Detect which cell encompasses the target text, then output its [x, y] center coordinate. 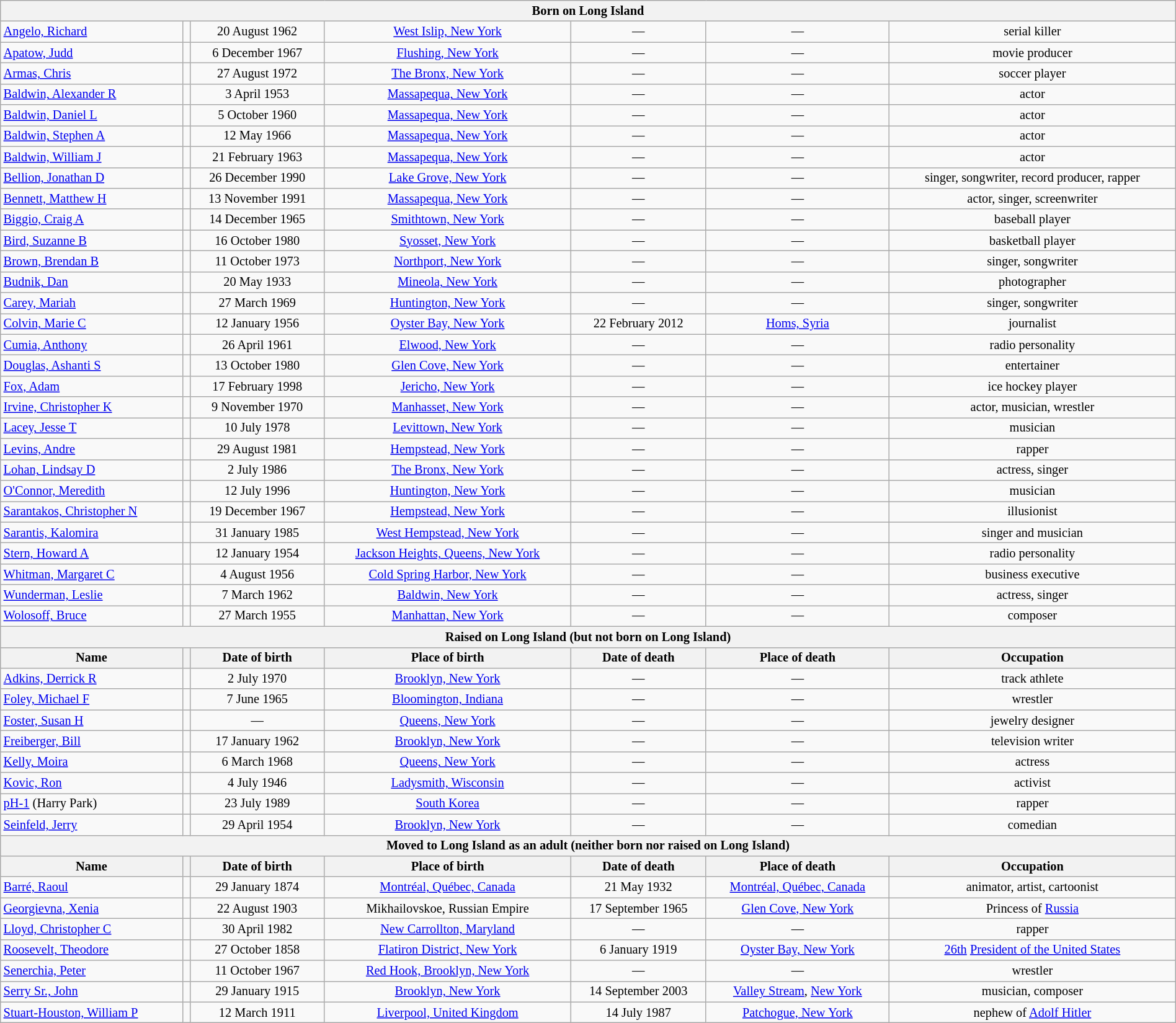
serial killer [1033, 32]
Mineola, New York [448, 282]
Bird, Suzanne B [92, 241]
Fox, Adam [92, 386]
Manhattan, New York [448, 616]
13 November 1991 [257, 198]
Lake Grove, New York [448, 178]
composer [1033, 616]
21 February 1963 [257, 157]
business executive [1033, 574]
Born on Long Island [588, 11]
19 December 1967 [257, 511]
6 March 1968 [257, 762]
Irvine, Christopher K [92, 407]
movie producer [1033, 53]
soccer player [1033, 73]
17 September 1965 [638, 908]
Lloyd, Christopher C [92, 929]
Northport, New York [448, 261]
29 August 1981 [257, 449]
Stuart-Houston, William P [92, 1012]
Jackson Heights, Queens, New York [448, 553]
6 December 1967 [257, 53]
ice hockey player [1033, 386]
West Hempstead, New York [448, 533]
Freiberger, Bill [92, 741]
Moved to Long Island as an adult (neither born nor raised on Long Island) [588, 846]
Baldwin, Daniel L [92, 115]
12 March 1911 [257, 1012]
Sarantakos, Christopher N [92, 511]
Senerchia, Peter [92, 971]
actress [1033, 762]
Georgievna, Xenia [92, 908]
11 October 1967 [257, 971]
21 May 1932 [638, 887]
14 December 1965 [257, 219]
Adkins, Derrick R [92, 678]
Baldwin, New York [448, 595]
26th President of the United States [1033, 950]
20 May 1933 [257, 282]
basketball player [1033, 241]
30 April 1982 [257, 929]
Lohan, Lindsay D [92, 470]
Kovic, Ron [92, 783]
Serry Sr., John [92, 991]
13 October 1980 [257, 365]
Budnik, Dan [92, 282]
Princess of Russia [1033, 908]
animator, artist, cartoonist [1033, 887]
O'Connor, Meredith [92, 490]
12 January 1956 [257, 324]
actor, singer, screenwriter [1033, 198]
photographer [1033, 282]
29 January 1915 [257, 991]
Smithtown, New York [448, 219]
activist [1033, 783]
Manhasset, New York [448, 407]
West Islip, New York [448, 32]
Biggio, Craig A [92, 219]
Kelly, Moira [92, 762]
baseball player [1033, 219]
Foley, Michael F [92, 699]
4 August 1956 [257, 574]
7 June 1965 [257, 699]
Stern, Howard A [92, 553]
2 July 1970 [257, 678]
31 January 1985 [257, 533]
10 July 1978 [257, 428]
17 February 1998 [257, 386]
Wolosoff, Bruce [92, 616]
South Korea [448, 804]
Flatiron District, New York [448, 950]
singer, songwriter, record producer, rapper [1033, 178]
Carey, Mariah [92, 303]
6 January 1919 [638, 950]
17 January 1962 [257, 741]
singer and musician [1033, 533]
Baldwin, William J [92, 157]
musician, composer [1033, 991]
9 November 1970 [257, 407]
Syosset, New York [448, 241]
12 January 1954 [257, 553]
comedian [1033, 825]
Homs, Syria [798, 324]
26 December 1990 [257, 178]
Cold Spring Harbor, New York [448, 574]
Elwood, New York [448, 345]
Angelo, Richard [92, 32]
29 April 1954 [257, 825]
Bennett, Matthew H [92, 198]
pH-1 (Harry Park) [92, 804]
22 February 2012 [638, 324]
26 April 1961 [257, 345]
14 July 1987 [638, 1012]
Barré, Raoul [92, 887]
Flushing, New York [448, 53]
Levins, Andre [92, 449]
Lacey, Jesse T [92, 428]
illusionist [1033, 511]
Foster, Susan H [92, 720]
Baldwin, Alexander R [92, 94]
New Carrollton, Maryland [448, 929]
Sarantis, Kalomira [92, 533]
Wunderman, Leslie [92, 595]
11 October 1973 [257, 261]
jewelry designer [1033, 720]
Jericho, New York [448, 386]
Baldwin, Stephen A [92, 136]
Whitman, Margaret C [92, 574]
Brown, Brendan B [92, 261]
4 July 1946 [257, 783]
20 August 1962 [257, 32]
Levittown, New York [448, 428]
Armas, Chris [92, 73]
nephew of Adolf Hitler [1033, 1012]
12 July 1996 [257, 490]
Mikhailovskoe, Russian Empire [448, 908]
Ladysmith, Wisconsin [448, 783]
3 April 1953 [257, 94]
Cumia, Anthony [92, 345]
27 March 1955 [257, 616]
television writer [1033, 741]
Apatow, Judd [92, 53]
Seinfeld, Jerry [92, 825]
Bloomington, Indiana [448, 699]
Liverpool, United Kingdom [448, 1012]
5 October 1960 [257, 115]
Colvin, Marie C [92, 324]
Valley Stream, New York [798, 991]
track athlete [1033, 678]
29 January 1874 [257, 887]
2 July 1986 [257, 470]
Patchogue, New York [798, 1012]
27 March 1969 [257, 303]
Douglas, Ashanti S [92, 365]
14 September 2003 [638, 991]
7 March 1962 [257, 595]
actor, musician, wrestler [1033, 407]
Roosevelt, Theodore [92, 950]
22 August 1903 [257, 908]
27 August 1972 [257, 73]
entertainer [1033, 365]
12 May 1966 [257, 136]
journalist [1033, 324]
23 July 1989 [257, 804]
Bellion, Jonathan D [92, 178]
Raised on Long Island (but not born on Long Island) [588, 637]
16 October 1980 [257, 241]
27 October 1858 [257, 950]
Red Hook, Brooklyn, New York [448, 971]
